Locate the cell with the specified text and output its [X, Y] center coordinate. 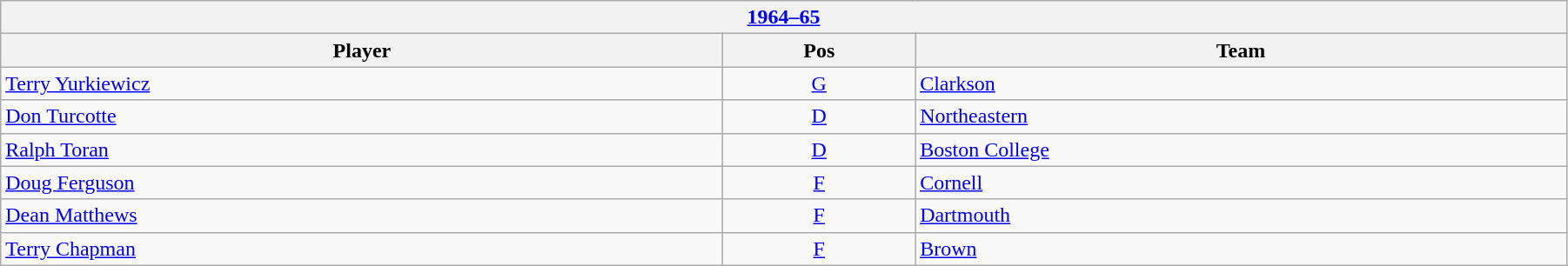
Don Turcotte [362, 116]
1964–65 [784, 17]
Cornell [1241, 183]
Team [1241, 50]
Doug Ferguson [362, 183]
Player [362, 50]
G [820, 83]
Northeastern [1241, 116]
Pos [820, 50]
Brown [1241, 249]
Boston College [1241, 150]
Ralph Toran [362, 150]
Dean Matthews [362, 216]
Dartmouth [1241, 216]
Clarkson [1241, 83]
Terry Chapman [362, 249]
Terry Yurkiewicz [362, 83]
